Determine the (X, Y) coordinate at the center of the cell enclosing the given text.  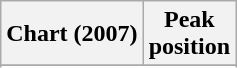
Peakposition (189, 34)
Chart (2007) (72, 34)
